Provide the [X, Y] coordinate of the cell's center where the given text is located.  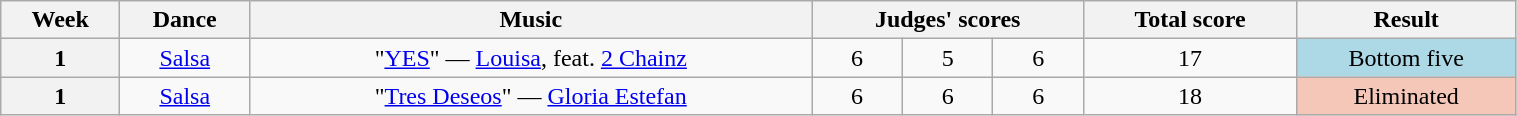
17 [1190, 58]
Music [531, 20]
Judges' scores [948, 20]
Result [1406, 20]
5 [948, 58]
Total score [1190, 20]
Bottom five [1406, 58]
Week [60, 20]
"YES" — Louisa, feat. 2 Chainz [531, 58]
Eliminated [1406, 96]
Dance [185, 20]
"Tres Deseos" — Gloria Estefan [531, 96]
18 [1190, 96]
